Capture the cell that displays the provided text and extract its (x, y) central coordinate. 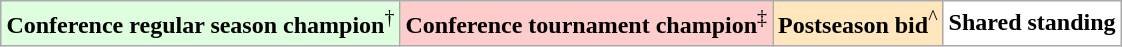
Shared standing (1032, 24)
Conference regular season champion† (200, 24)
Postseason bid^ (858, 24)
Conference tournament champion‡ (586, 24)
